Return the [x, y] coordinate for the center point of the cell that contains the specified text.  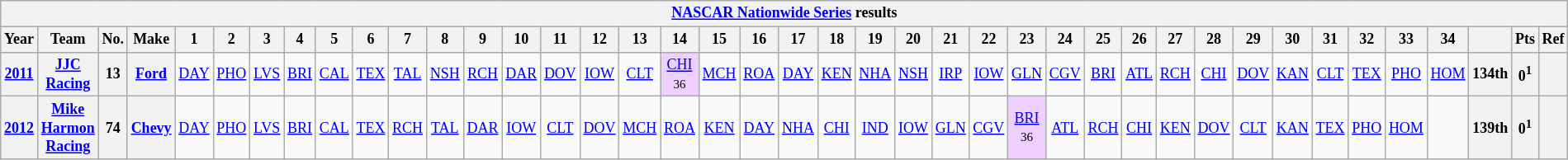
2011 [20, 74]
4 [301, 40]
29 [1253, 40]
16 [760, 40]
NASCAR Nationwide Series results [784, 13]
2 [231, 40]
BRI36 [1027, 128]
18 [836, 40]
23 [1027, 40]
No. [112, 40]
8 [444, 40]
24 [1065, 40]
1 [194, 40]
26 [1139, 40]
15 [719, 40]
10 [522, 40]
25 [1103, 40]
14 [680, 40]
9 [482, 40]
12 [599, 40]
33 [1407, 40]
7 [408, 40]
6 [371, 40]
3 [268, 40]
17 [798, 40]
20 [913, 40]
32 [1367, 40]
74 [112, 128]
30 [1293, 40]
34 [1448, 40]
CHI36 [680, 74]
5 [334, 40]
22 [989, 40]
19 [875, 40]
IND [875, 128]
28 [1214, 40]
134th [1490, 74]
Chevy [151, 128]
11 [561, 40]
21 [950, 40]
Make [151, 40]
Ford [151, 74]
IRP [950, 74]
139th [1490, 128]
2012 [20, 128]
Ref [1553, 40]
Mike Harmon Racing [68, 128]
Year [20, 40]
Pts [1526, 40]
31 [1330, 40]
JJC Racing [68, 74]
27 [1175, 40]
Team [68, 40]
